Capture the cell that displays the provided text and extract its (x, y) central coordinate. 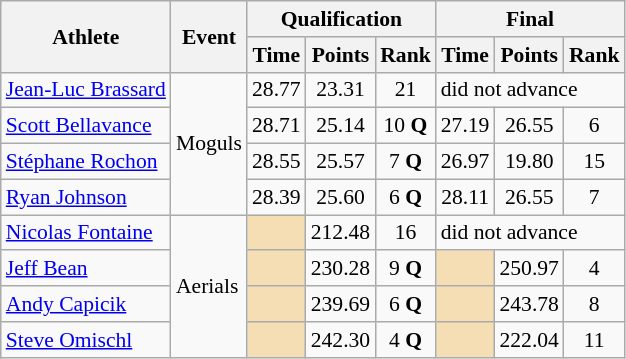
8 (594, 304)
243.78 (528, 304)
4 (594, 269)
4 Q (406, 340)
28.71 (276, 126)
Steve Omischl (86, 340)
28.11 (466, 197)
25.14 (340, 126)
28.77 (276, 90)
6 (594, 126)
25.60 (340, 197)
10 Q (406, 126)
15 (594, 162)
Moguls (209, 143)
19.80 (528, 162)
27.19 (466, 126)
Event (209, 36)
9 Q (406, 269)
Jean-Luc Brassard (86, 90)
239.69 (340, 304)
230.28 (340, 269)
26.97 (466, 162)
Andy Capicik (86, 304)
212.48 (340, 233)
Aerials (209, 286)
28.39 (276, 197)
Stéphane Rochon (86, 162)
7 Q (406, 162)
25.57 (340, 162)
Athlete (86, 36)
222.04 (528, 340)
7 (594, 197)
11 (594, 340)
250.97 (528, 269)
21 (406, 90)
Qualification (342, 19)
28.55 (276, 162)
Scott Bellavance (86, 126)
242.30 (340, 340)
Ryan Johnson (86, 197)
Jeff Bean (86, 269)
Nicolas Fontaine (86, 233)
16 (406, 233)
23.31 (340, 90)
Final (530, 19)
